Output the (X, Y) coordinate of the center of the cell containing the given text.  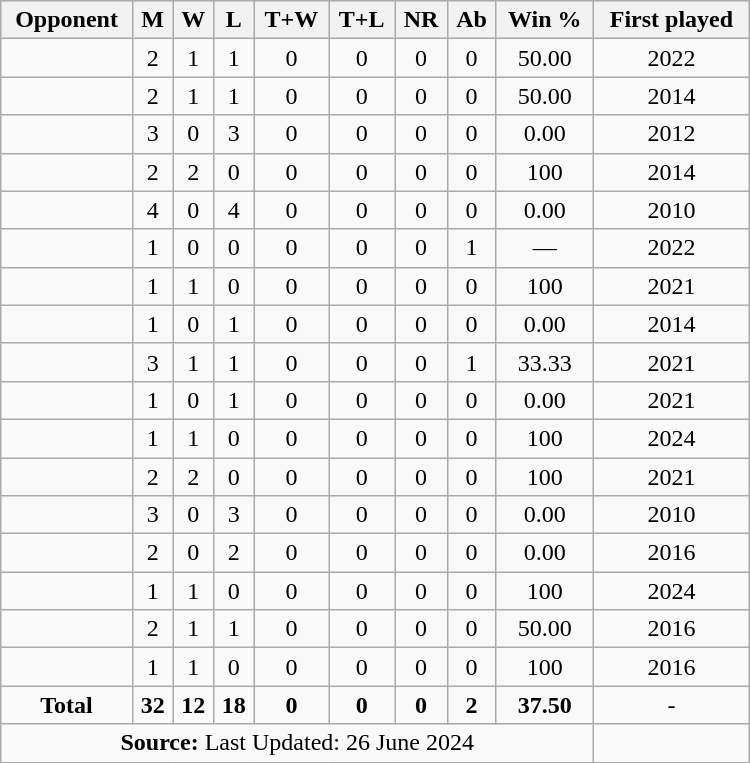
T+L (362, 20)
Total (67, 705)
— (545, 248)
37.50 (545, 705)
W (194, 20)
2012 (672, 134)
12 (194, 705)
Opponent (67, 20)
First played (672, 20)
Win % (545, 20)
T+W (292, 20)
- (672, 705)
18 (234, 705)
33.33 (545, 362)
L (234, 20)
NR (422, 20)
Ab (471, 20)
M (152, 20)
32 (152, 705)
Source: Last Updated: 26 June 2024 (298, 743)
